Return the [X, Y] coordinate for the center point of the cell that contains the specified text.  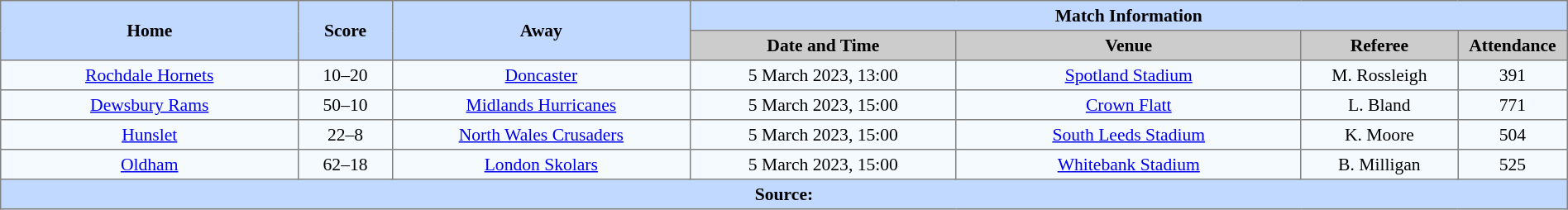
Attendance [1513, 45]
Venue [1128, 45]
771 [1513, 105]
391 [1513, 75]
Home [150, 31]
Date and Time [823, 45]
K. Moore [1379, 135]
Referee [1379, 45]
South Leeds Stadium [1128, 135]
Match Information [1128, 16]
Away [541, 31]
Midlands Hurricanes [541, 105]
M. Rossleigh [1379, 75]
Crown Flatt [1128, 105]
London Skolars [541, 165]
Whitebank Stadium [1128, 165]
B. Milligan [1379, 165]
525 [1513, 165]
Doncaster [541, 75]
10–20 [346, 75]
Spotland Stadium [1128, 75]
504 [1513, 135]
L. Bland [1379, 105]
Dewsbury Rams [150, 105]
5 March 2023, 13:00 [823, 75]
Rochdale Hornets [150, 75]
22–8 [346, 135]
Score [346, 31]
50–10 [346, 105]
Source: [784, 194]
Hunslet [150, 135]
62–18 [346, 165]
Oldham [150, 165]
North Wales Crusaders [541, 135]
